From the cell containing the given text, extract its center point as [X, Y] coordinate. 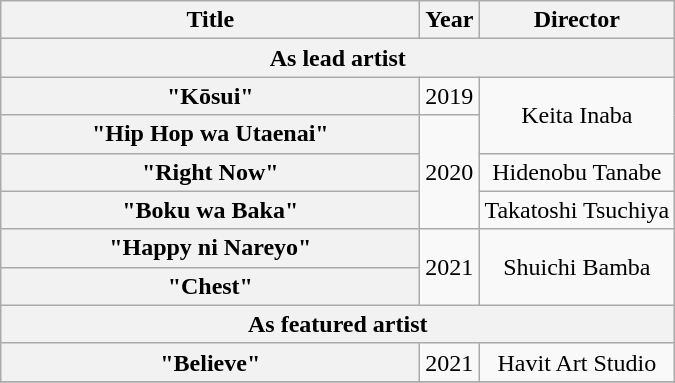
Title [210, 20]
Year [450, 20]
As featured artist [338, 324]
"Boku wa Baka" [210, 210]
"Chest" [210, 286]
"Kōsui" [210, 96]
Havit Art Studio [577, 362]
"Believe" [210, 362]
Shuichi Bamba [577, 267]
Keita Inaba [577, 115]
2020 [450, 172]
Takatoshi Tsuchiya [577, 210]
Director [577, 20]
"Hip Hop wa Utaenai" [210, 134]
As lead artist [338, 58]
2019 [450, 96]
Hidenobu Tanabe [577, 172]
"Right Now" [210, 172]
"Happy ni Nareyo" [210, 248]
